From the cell containing the given text, extract its center point as (X, Y) coordinate. 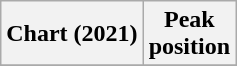
Peakposition (189, 34)
Chart (2021) (72, 34)
